For the text-containing cell, return its midpoint in (x, y) coordinate format. 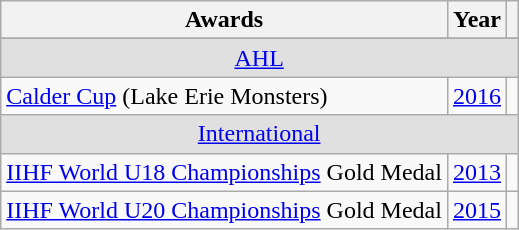
Calder Cup (Lake Erie Monsters) (224, 96)
IIHF World U18 Championships Gold Medal (224, 172)
Awards (224, 20)
Year (476, 20)
International (260, 134)
2015 (476, 210)
2016 (476, 96)
AHL (260, 58)
IIHF World U20 Championships Gold Medal (224, 210)
2013 (476, 172)
